Identify which cell holds the provided text, then report its [X, Y] central coordinate. 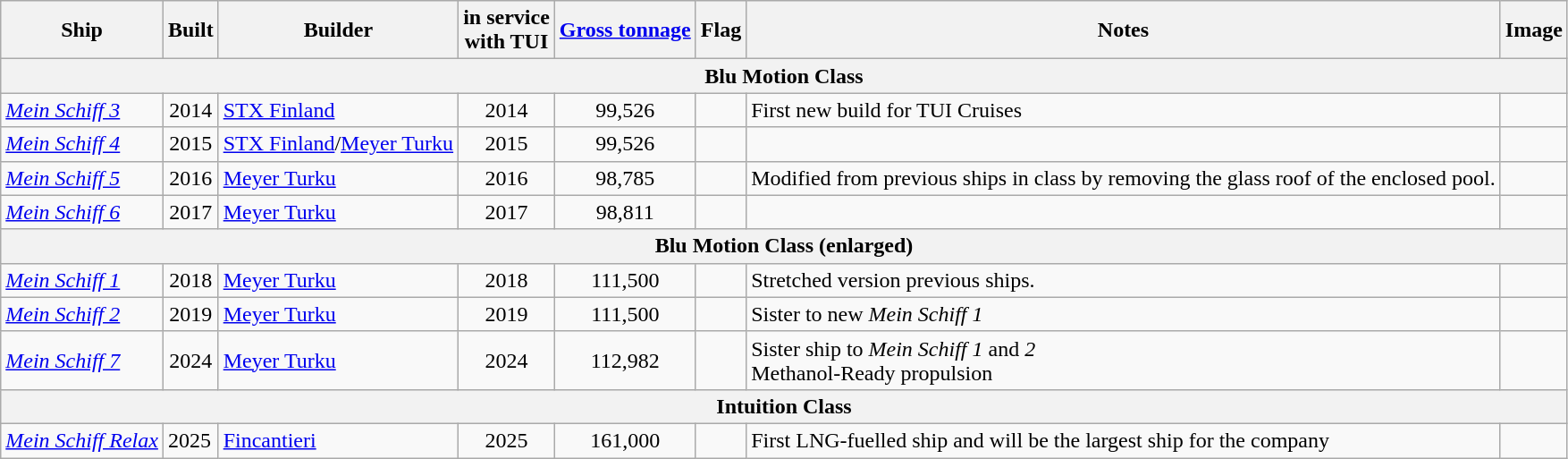
Mein Schiff 2 [82, 314]
Stretched version previous ships. [1124, 280]
Mein Schiff 6 [82, 212]
Fincantieri [338, 440]
Built [190, 30]
Builder [338, 30]
Mein Schiff 1 [82, 280]
First LNG-fuelled ship and will be the largest ship for the company [1124, 440]
Ship [82, 30]
STX Finland/Meyer Turku [338, 144]
Mein Schiff 7 [82, 360]
Mein Schiff 4 [82, 144]
STX Finland [338, 110]
Sister to new Mein Schiff 1 [1124, 314]
Mein Schiff 5 [82, 178]
Gross tonnage [625, 30]
First new build for TUI Cruises [1124, 110]
112,982 [625, 360]
161,000 [625, 440]
Image [1534, 30]
Modified from previous ships in class by removing the glass roof of the enclosed pool. [1124, 178]
Sister ship to Mein Schiff 1 and 2Methanol-Ready propulsion [1124, 360]
Mein Schiff Relax [82, 440]
Intuition Class [785, 406]
98,785 [625, 178]
in servicewith TUI [507, 30]
Mein Schiff 3 [82, 110]
98,811 [625, 212]
Notes [1124, 30]
Blu Motion Class [785, 76]
Blu Motion Class (enlarged) [785, 246]
Flag [721, 30]
